From the cell containing the given text, extract its center point as [X, Y] coordinate. 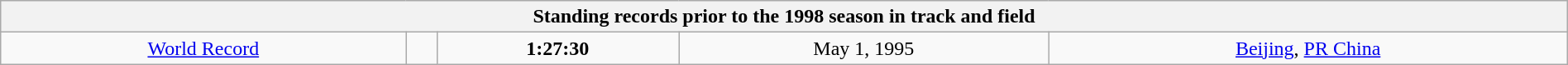
Beijing, PR China [1308, 48]
Standing records prior to the 1998 season in track and field [784, 17]
May 1, 1995 [863, 48]
1:27:30 [557, 48]
World Record [203, 48]
